Return (X, Y) of the center of cell containing provided text 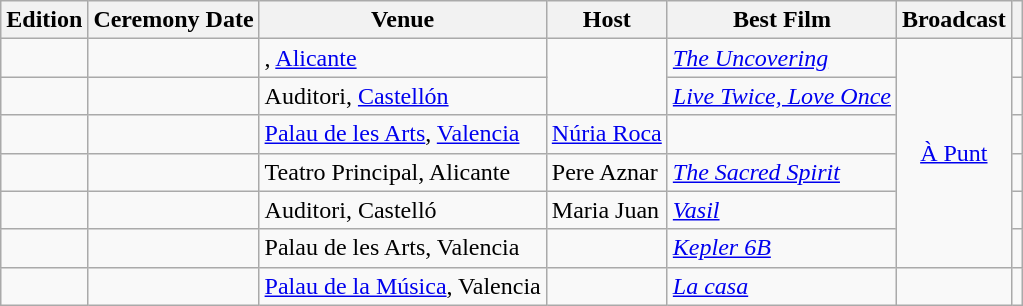
The Uncovering (782, 58)
Broadcast (954, 20)
Teatro Principal, Alicante (402, 172)
Maria Juan (606, 210)
Palau de la Música, Valencia (402, 286)
À Punt (954, 153)
Edition (44, 20)
La casa (782, 286)
Pere Aznar (606, 172)
Núria Roca (606, 134)
Auditori, Castellón (402, 96)
Live Twice, Love Once (782, 96)
Ceremony Date (174, 20)
, Alicante (402, 58)
Kepler 6B (782, 248)
Venue (402, 20)
Auditori, Castelló (402, 210)
The Sacred Spirit (782, 172)
Host (606, 20)
Vasil (782, 210)
Best Film (782, 20)
